Locate the cell with the specified text and output its [X, Y] center coordinate. 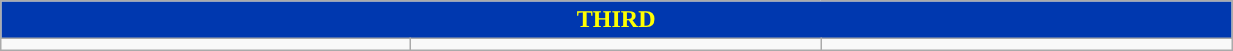
THIRD [616, 20]
